For the text-containing cell, return its midpoint in [X, Y] coordinate format. 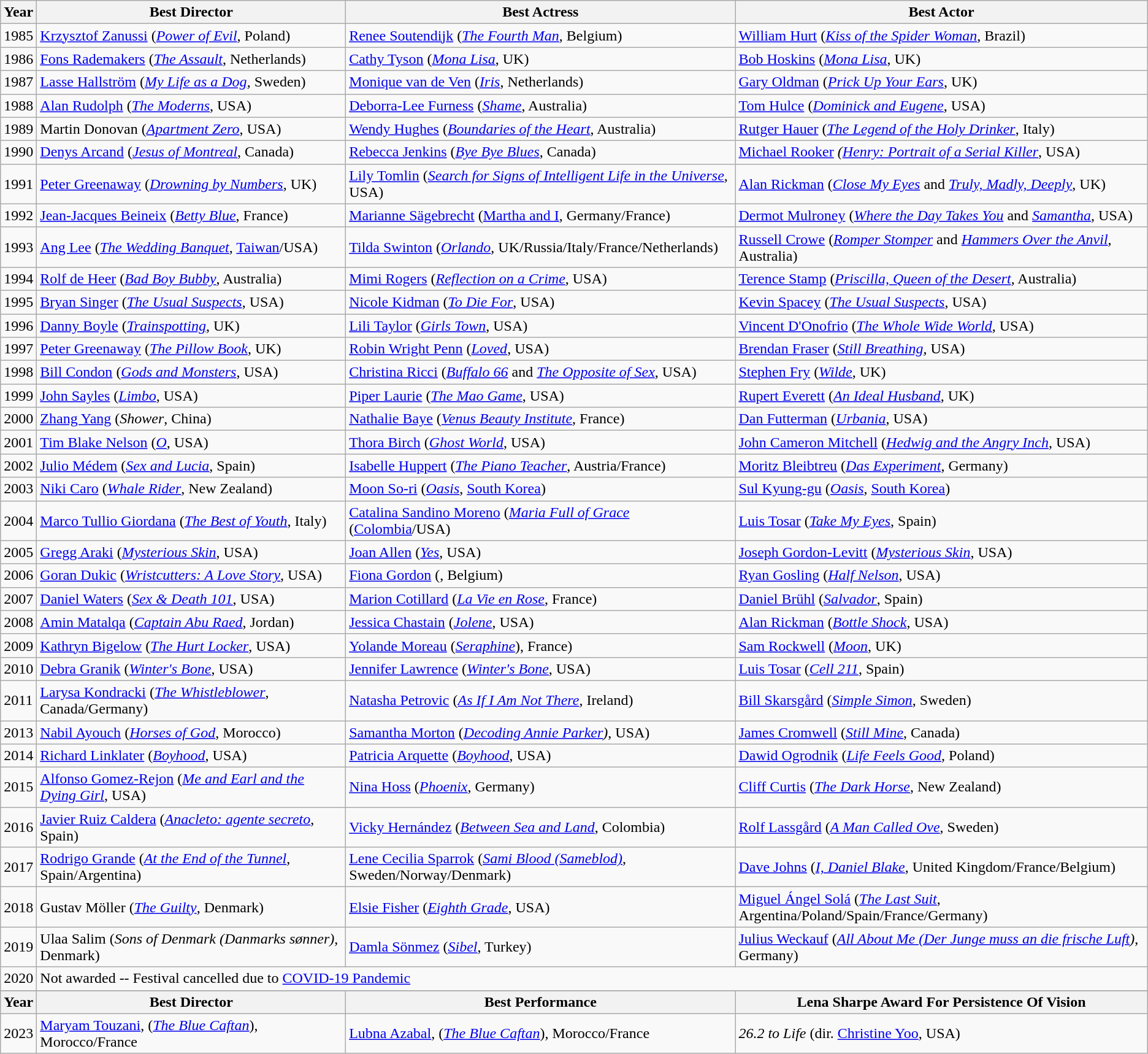
James Cromwell (Still Mine, Canada) [941, 732]
Dan Futterman (Urbania, USA) [941, 419]
Alan Rudolph (The Moderns, USA) [191, 106]
Nathalie Baye (Venus Beauty Institute, France) [541, 419]
Elsie Fisher (Eighth Grade, USA) [541, 907]
Russell Crowe (Romper Stomper and Hammers Over the Anvil, Australia) [941, 247]
Julio Médem (Sex and Lucia, Spain) [191, 466]
2001 [18, 442]
Rolf de Heer (Bad Boy Bubby, Australia) [191, 279]
Peter Greenaway (Drowning by Numbers, UK) [191, 184]
Terence Stamp (Priscilla, Queen of the Desert, Australia) [941, 279]
1989 [18, 129]
Amin Matalqa (Captain Abu Raed, Jordan) [191, 622]
Marianne Sägebrecht (Martha and I, Germany/France) [541, 215]
Javier Ruiz Caldera (Anacleto: agente secreto, Spain) [191, 827]
Nabil Ayouch (Horses of God, Morocco) [191, 732]
Daniel Brühl (Salvador, Spain) [941, 599]
1987 [18, 82]
2011 [18, 701]
2017 [18, 867]
Lene Cecilia Sparrok (Sami Blood (Sameblod), Sweden/Norway/Denmark) [541, 867]
Rebecca Jenkins (Bye Bye Blues, Canada) [541, 152]
2014 [18, 756]
Brendan Fraser (Still Breathing, USA) [941, 349]
Lena Sharpe Award For Persistence Of Vision [941, 1002]
Monique van de Ven (Iris, Netherlands) [541, 82]
2015 [18, 788]
Stephen Fry (Wilde, UK) [941, 372]
1995 [18, 302]
Jennifer Lawrence (Winter's Bone, USA) [541, 669]
26.2 to Life (dir. Christine Yoo, USA) [941, 1033]
Larysa Kondracki (The Whistleblower, Canada/Germany) [191, 701]
1993 [18, 247]
Marion Cotillard (La Vie en Rose, France) [541, 599]
Dermot Mulroney (Where the Day Takes You and Samantha, USA) [941, 215]
Rupert Everett (An Ideal Husband, UK) [941, 396]
2005 [18, 552]
Wendy Hughes (Boundaries of the Heart, Australia) [541, 129]
Krzysztof Zanussi (Power of Evil, Poland) [191, 36]
Patricia Arquette (Boyhood, USA) [541, 756]
Bryan Singer (The Usual Suspects, USA) [191, 302]
Lili Taylor (Girls Town, USA) [541, 326]
1991 [18, 184]
Joseph Gordon-Levitt (Mysterious Skin, USA) [941, 552]
Maryam Touzani, (The Blue Caftan), Morocco/France [191, 1033]
Fiona Gordon (, Belgium) [541, 575]
Zhang Yang (Shower, China) [191, 419]
Deborra-Lee Furness (Shame, Australia) [541, 106]
2007 [18, 599]
Ang Lee (The Wedding Banquet, Taiwan/USA) [191, 247]
Julius Weckauf (All About Me (Der Junge muss an die frische Luft), Germany) [941, 947]
Debra Granik (Winter's Bone, USA) [191, 669]
2019 [18, 947]
2000 [18, 419]
Miguel Ángel Solá (The Last Suit, Argentina/Poland/Spain/France/Germany) [941, 907]
1992 [18, 215]
Sul Kyung-gu (Oasis, South Korea) [941, 489]
Piper Laurie (The Mao Game, USA) [541, 396]
Isabelle Huppert (The Piano Teacher, Austria/France) [541, 466]
William Hurt (Kiss of the Spider Woman, Brazil) [941, 36]
1999 [18, 396]
Ryan Gosling (Half Nelson, USA) [941, 575]
Alan Rickman (Bottle Shock, USA) [941, 622]
Rolf Lassgård (A Man Called Ove, Sweden) [941, 827]
Christina Ricci (Buffalo 66 and The Opposite of Sex, USA) [541, 372]
John Sayles (Limbo, USA) [191, 396]
Damla Sönmez (Sibel, Turkey) [541, 947]
Luis Tosar (Cell 211, Spain) [941, 669]
Martin Donovan (Apartment Zero, USA) [191, 129]
Rodrigo Grande (At the End of the Tunnel, Spain/Argentina) [191, 867]
Alan Rickman (Close My Eyes and Truly, Madly, Deeply, UK) [941, 184]
Nicole Kidman (To Die For, USA) [541, 302]
Danny Boyle (Trainspotting, UK) [191, 326]
Dave Johns (I, Daniel Blake, United Kingdom/France/Belgium) [941, 867]
Nina Hoss (Phoenix, Germany) [541, 788]
Lubna Azabal, (The Blue Caftan), Morocco/France [541, 1033]
Dawid Ogrodnik (Life Feels Good, Poland) [941, 756]
Jessica Chastain (Jolene, USA) [541, 622]
Cathy Tyson (Mona Lisa, UK) [541, 59]
2004 [18, 520]
Michael Rooker (Henry: Portrait of a Serial Killer, USA) [941, 152]
1988 [18, 106]
1996 [18, 326]
Thora Birch (Ghost World, USA) [541, 442]
Bill Skarsgård (Simple Simon, Sweden) [941, 701]
Kathryn Bigelow (The Hurt Locker, USA) [191, 645]
Moritz Bleibtreu (Das Experiment, Germany) [941, 466]
Niki Caro (Whale Rider, New Zealand) [191, 489]
Moon So-ri (Oasis, South Korea) [541, 489]
Samantha Morton (Decoding Annie Parker), USA) [541, 732]
Natasha Petrovic (As If I Am Not There, Ireland) [541, 701]
Best Actress [541, 12]
Marco Tullio Giordana (The Best of Youth, Italy) [191, 520]
2020 [18, 979]
Yolande Moreau (Seraphine), France) [541, 645]
Tom Hulce (Dominick and Eugene, USA) [941, 106]
Ulaa Salim (Sons of Denmark (Danmarks sønner), Denmark) [191, 947]
Lily Tomlin (Search for Signs of Intelligent Life in the Universe, USA) [541, 184]
Bob Hoskins (Mona Lisa, UK) [941, 59]
Not awarded -- Festival cancelled due to COVID-19 Pandemic [592, 979]
Kevin Spacey (The Usual Suspects, USA) [941, 302]
2003 [18, 489]
1990 [18, 152]
Best Actor [941, 12]
Vicky Hernández (Between Sea and Land, Colombia) [541, 827]
Tim Blake Nelson (O, USA) [191, 442]
John Cameron Mitchell (Hedwig and the Angry Inch, USA) [941, 442]
Mimi Rogers (Reflection on a Crime, USA) [541, 279]
Gustav Möller (The Guilty, Denmark) [191, 907]
1998 [18, 372]
Richard Linklater (Boyhood, USA) [191, 756]
Best Performance [541, 1002]
Peter Greenaway (The Pillow Book, UK) [191, 349]
1985 [18, 36]
Bill Condon (Gods and Monsters, USA) [191, 372]
2018 [18, 907]
2010 [18, 669]
2006 [18, 575]
Daniel Waters (Sex & Death 101, USA) [191, 599]
Gregg Araki (Mysterious Skin, USA) [191, 552]
Jean-Jacques Beineix (Betty Blue, France) [191, 215]
2016 [18, 827]
Tilda Swinton (Orlando, UK/Russia/Italy/France/Netherlands) [541, 247]
1997 [18, 349]
Renee Soutendijk (The Fourth Man, Belgium) [541, 36]
Fons Rademakers (The Assault, Netherlands) [191, 59]
2013 [18, 732]
Cliff Curtis (The Dark Horse, New Zealand) [941, 788]
Gary Oldman (Prick Up Your Ears, UK) [941, 82]
Denys Arcand (Jesus of Montreal, Canada) [191, 152]
Lasse Hallström (My Life as a Dog, Sweden) [191, 82]
2008 [18, 622]
Robin Wright Penn (Loved, USA) [541, 349]
Joan Allen (Yes, USA) [541, 552]
1994 [18, 279]
Goran Dukic (Wristcutters: A Love Story, USA) [191, 575]
Rutger Hauer (The Legend of the Holy Drinker, Italy) [941, 129]
Alfonso Gomez-Rejon (Me and Earl and the Dying Girl, USA) [191, 788]
2023 [18, 1033]
Vincent D'Onofrio (The Whole Wide World, USA) [941, 326]
Luis Tosar (Take My Eyes, Spain) [941, 520]
Sam Rockwell (Moon, UK) [941, 645]
2009 [18, 645]
1986 [18, 59]
2002 [18, 466]
Catalina Sandino Moreno (Maria Full of Grace (Colombia/USA) [541, 520]
